Pinpoint the cell where the given text exists, returning its (x, y) midpoint coordinate. 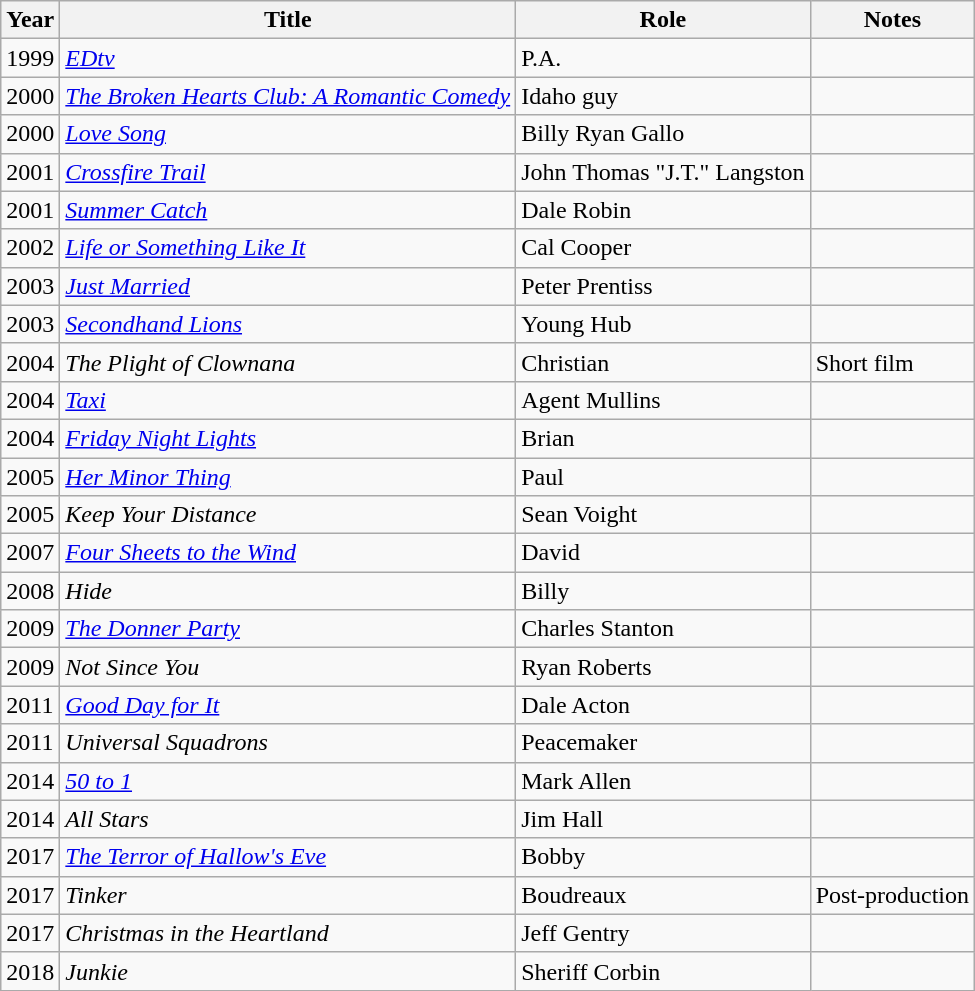
Boudreaux (663, 895)
EDtv (288, 58)
Billy Ryan Gallo (663, 134)
Christian (663, 362)
Keep Your Distance (288, 515)
2008 (30, 591)
Love Song (288, 134)
Just Married (288, 286)
Dale Robin (663, 210)
Secondhand Lions (288, 324)
Jeff Gentry (663, 933)
John Thomas "J.T." Langston (663, 172)
Peter Prentiss (663, 286)
Hide (288, 591)
Mark Allen (663, 781)
Summer Catch (288, 210)
2002 (30, 248)
Cal Cooper (663, 248)
Jim Hall (663, 819)
Sheriff Corbin (663, 971)
Her Minor Thing (288, 477)
David (663, 553)
Four Sheets to the Wind (288, 553)
The Terror of Hallow's Eve (288, 857)
Dale Acton (663, 705)
Sean Voight (663, 515)
Young Hub (663, 324)
Peacemaker (663, 743)
Notes (892, 20)
Life or Something Like It (288, 248)
1999 (30, 58)
Christmas in the Heartland (288, 933)
Paul (663, 477)
All Stars (288, 819)
The Broken Hearts Club: A Romantic Comedy (288, 96)
Charles Stanton (663, 629)
Role (663, 20)
Crossfire Trail (288, 172)
Junkie (288, 971)
50 to 1 (288, 781)
P.A. (663, 58)
Good Day for It (288, 705)
2007 (30, 553)
Idaho guy (663, 96)
The Donner Party (288, 629)
Title (288, 20)
The Plight of Clownana (288, 362)
Year (30, 20)
Taxi (288, 400)
Ryan Roberts (663, 667)
Not Since You (288, 667)
Tinker (288, 895)
Bobby (663, 857)
Billy (663, 591)
Post-production (892, 895)
Short film (892, 362)
Agent Mullins (663, 400)
2018 (30, 971)
Universal Squadrons (288, 743)
Friday Night Lights (288, 438)
Brian (663, 438)
